Output the (X, Y) coordinate of the center of the cell containing the given text.  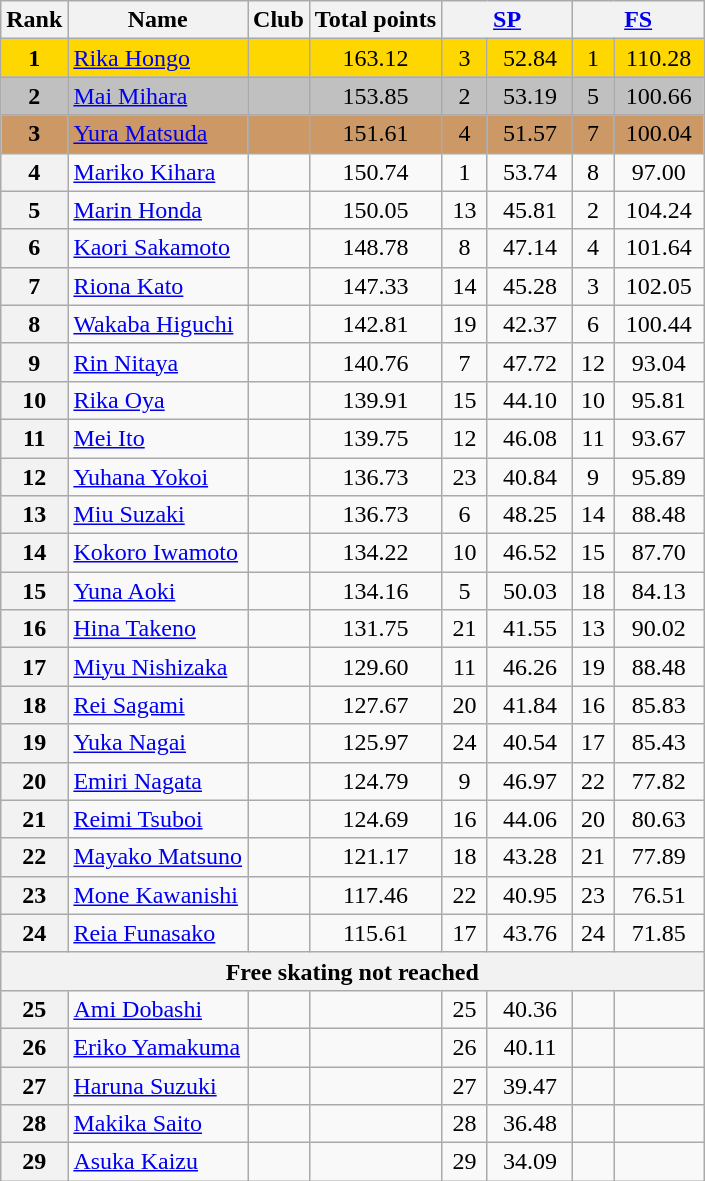
50.03 (530, 591)
44.06 (530, 819)
Club (279, 20)
40.95 (530, 895)
Yuka Nagai (158, 743)
Reia Funasako (158, 933)
40.11 (530, 1047)
Mariko Kihara (158, 172)
151.61 (375, 134)
Miu Suzaki (158, 515)
Mayako Matsuno (158, 857)
104.24 (659, 210)
40.84 (530, 477)
150.74 (375, 172)
125.97 (375, 743)
Rin Nitaya (158, 362)
100.04 (659, 134)
148.78 (375, 248)
95.89 (659, 477)
Eriko Yamakuma (158, 1047)
Reimi Tsuboi (158, 819)
77.89 (659, 857)
43.76 (530, 933)
102.05 (659, 286)
Rank (34, 20)
71.85 (659, 933)
Mei Ito (158, 438)
SP (508, 20)
Yuna Aoki (158, 591)
163.12 (375, 58)
124.79 (375, 781)
47.14 (530, 248)
Free skating not reached (352, 971)
Emiri Nagata (158, 781)
45.28 (530, 286)
48.25 (530, 515)
85.83 (659, 705)
45.81 (530, 210)
131.75 (375, 629)
Kaori Sakamoto (158, 248)
47.72 (530, 362)
43.28 (530, 857)
Mai Mihara (158, 96)
121.17 (375, 857)
117.46 (375, 895)
101.64 (659, 248)
77.82 (659, 781)
46.08 (530, 438)
Wakaba Higuchi (158, 324)
46.26 (530, 667)
139.75 (375, 438)
46.97 (530, 781)
100.66 (659, 96)
153.85 (375, 96)
87.70 (659, 553)
142.81 (375, 324)
Hina Takeno (158, 629)
40.54 (530, 743)
Kokoro Iwamoto (158, 553)
140.76 (375, 362)
Haruna Suzuki (158, 1085)
Rei Sagami (158, 705)
53.19 (530, 96)
129.60 (375, 667)
Yura Matsuda (158, 134)
80.63 (659, 819)
90.02 (659, 629)
97.00 (659, 172)
139.91 (375, 400)
127.67 (375, 705)
52.84 (530, 58)
85.43 (659, 743)
95.81 (659, 400)
36.48 (530, 1124)
Total points (375, 20)
Rika Hongo (158, 58)
46.52 (530, 553)
76.51 (659, 895)
Asuka Kaizu (158, 1162)
84.13 (659, 591)
124.69 (375, 819)
40.36 (530, 1009)
Name (158, 20)
51.57 (530, 134)
150.05 (375, 210)
93.67 (659, 438)
34.09 (530, 1162)
Riona Kato (158, 286)
Rika Oya (158, 400)
147.33 (375, 286)
93.04 (659, 362)
Mone Kawanishi (158, 895)
Miyu Nishizaka (158, 667)
41.55 (530, 629)
Marin Honda (158, 210)
53.74 (530, 172)
42.37 (530, 324)
110.28 (659, 58)
Ami Dobashi (158, 1009)
41.84 (530, 705)
44.10 (530, 400)
134.16 (375, 591)
Yuhana Yokoi (158, 477)
39.47 (530, 1085)
134.22 (375, 553)
115.61 (375, 933)
100.44 (659, 324)
FS (638, 20)
Makika Saito (158, 1124)
